Search for the cell housing the specified text and yield its (X, Y) center coordinate. 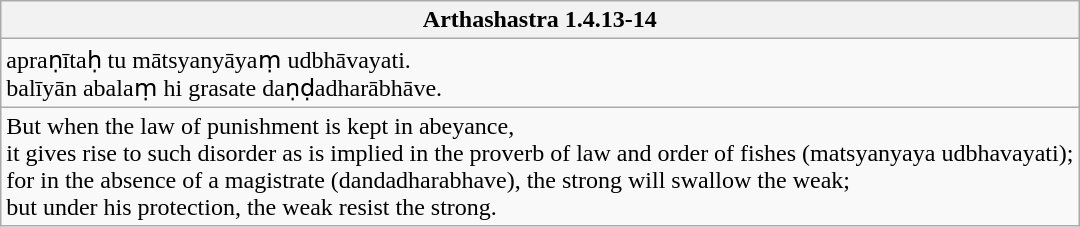
Arthashastra 1.4.13-14 (540, 20)
apraṇītaḥ tu mātsyanyāyaṃ udbhāvayati.balīyān abalaṃ hi grasate daṇḍadharābhāve. (540, 73)
